Detect which cell encompasses the target text, then output its [X, Y] center coordinate. 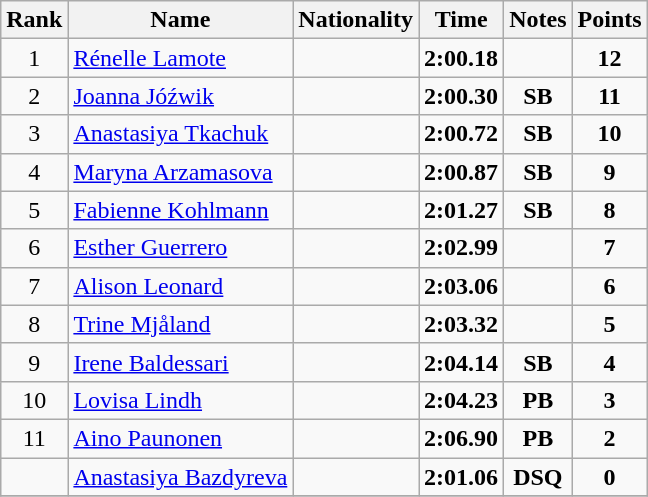
Anastasiya Bazdyreva [180, 477]
1 [34, 58]
Maryna Arzamasova [180, 172]
Trine Mjåland [180, 324]
2:01.27 [462, 210]
2:00.18 [462, 58]
2:06.90 [462, 438]
2:00.87 [462, 172]
2:04.14 [462, 362]
Rénelle Lamote [180, 58]
Fabienne Kohlmann [180, 210]
Anastasiya Tkachuk [180, 134]
Name [180, 20]
Esther Guerrero [180, 248]
Notes [538, 20]
DSQ [538, 477]
Joanna Jóźwik [180, 96]
2:00.30 [462, 96]
2:00.72 [462, 134]
Time [462, 20]
2:03.06 [462, 286]
Nationality [356, 20]
2:03.32 [462, 324]
2:04.23 [462, 400]
12 [610, 58]
Irene Baldessari [180, 362]
Lovisa Lindh [180, 400]
Aino Paunonen [180, 438]
Points [610, 20]
2:01.06 [462, 477]
Rank [34, 20]
Alison Leonard [180, 286]
2:02.99 [462, 248]
0 [610, 477]
